Output the (x, y) coordinate of the center of the cell containing the given text.  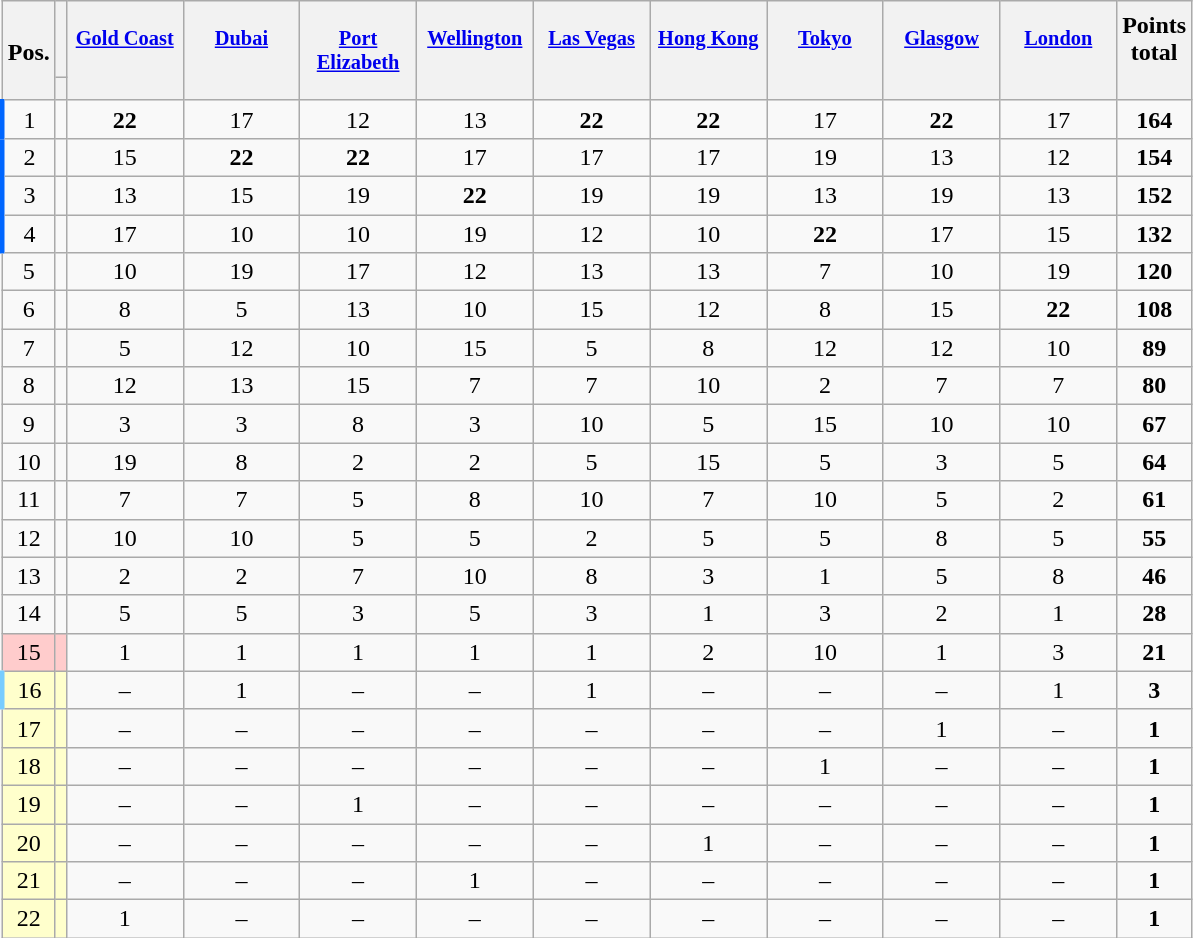
14 (28, 614)
PortElizabeth (358, 39)
11 (28, 500)
108 (1154, 310)
20 (28, 843)
164 (1154, 119)
18 (28, 766)
61 (1154, 500)
Pointstotal (1154, 39)
28 (1154, 614)
Gold Coast (124, 39)
Pos. (28, 39)
9 (28, 424)
Las Vegas (592, 39)
6 (28, 310)
120 (1154, 272)
89 (1154, 348)
55 (1154, 538)
London (1058, 39)
154 (1154, 157)
152 (1154, 195)
Wellington (474, 39)
Glasgow (942, 39)
Hong Kong (708, 39)
46 (1154, 576)
80 (1154, 386)
Tokyo (826, 39)
16 (28, 690)
67 (1154, 424)
4 (28, 233)
Dubai (242, 39)
64 (1154, 462)
132 (1154, 233)
